Output the (X, Y) coordinate of the center of the cell containing the given text.  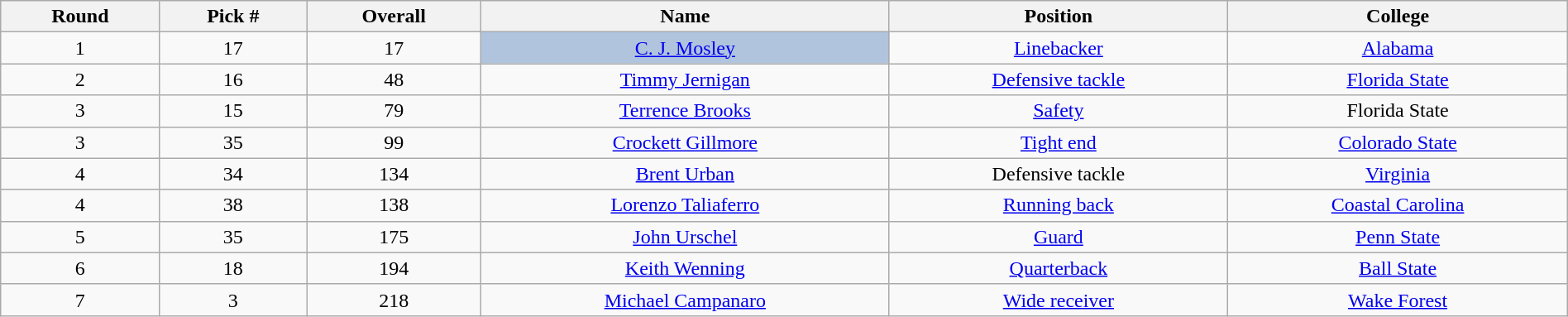
Coastal Carolina (1398, 205)
15 (233, 111)
7 (80, 300)
Colorado State (1398, 142)
5 (80, 237)
Alabama (1398, 48)
Overall (394, 17)
Round (80, 17)
99 (394, 142)
Pick # (233, 17)
1 (80, 48)
194 (394, 268)
Running back (1059, 205)
6 (80, 268)
Tight end (1059, 142)
34 (233, 174)
Wide receiver (1059, 300)
18 (233, 268)
Brent Urban (685, 174)
Safety (1059, 111)
2 (80, 79)
48 (394, 79)
Virginia (1398, 174)
Quarterback (1059, 268)
Name (685, 17)
Guard (1059, 237)
Crockett Gillmore (685, 142)
38 (233, 205)
138 (394, 205)
Terrence Brooks (685, 111)
79 (394, 111)
College (1398, 17)
Ball State (1398, 268)
Linebacker (1059, 48)
134 (394, 174)
Wake Forest (1398, 300)
Michael Campanaro (685, 300)
175 (394, 237)
Penn State (1398, 237)
Keith Wenning (685, 268)
C. J. Mosley (685, 48)
John Urschel (685, 237)
Position (1059, 17)
Lorenzo Taliaferro (685, 205)
16 (233, 79)
218 (394, 300)
Timmy Jernigan (685, 79)
